Determine the (X, Y) coordinate at the center of the cell enclosing the given text.  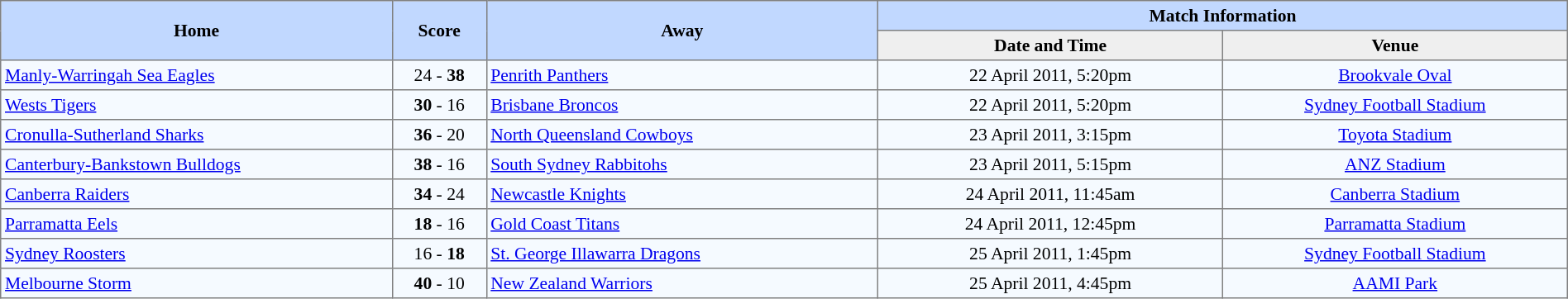
North Queensland Cowboys (682, 135)
Cronulla-Sutherland Sharks (197, 135)
23 April 2011, 3:15pm (1050, 135)
Canberra Stadium (1394, 194)
New Zealand Warriors (682, 283)
Brookvale Oval (1394, 75)
Score (439, 31)
Melbourne Storm (197, 283)
Home (197, 31)
ANZ Stadium (1394, 164)
Parramatta Eels (197, 224)
16 - 18 (439, 254)
34 - 24 (439, 194)
24 April 2011, 12:45pm (1050, 224)
38 - 16 (439, 164)
Venue (1394, 45)
36 - 20 (439, 135)
Toyota Stadium (1394, 135)
Match Information (1223, 16)
18 - 16 (439, 224)
Penrith Panthers (682, 75)
Manly-Warringah Sea Eagles (197, 75)
25 April 2011, 1:45pm (1050, 254)
Date and Time (1050, 45)
Canterbury-Bankstown Bulldogs (197, 164)
40 - 10 (439, 283)
Wests Tigers (197, 105)
30 - 16 (439, 105)
Parramatta Stadium (1394, 224)
AAMI Park (1394, 283)
Brisbane Broncos (682, 105)
Sydney Roosters (197, 254)
South Sydney Rabbitohs (682, 164)
24 - 38 (439, 75)
Canberra Raiders (197, 194)
23 April 2011, 5:15pm (1050, 164)
Away (682, 31)
Newcastle Knights (682, 194)
25 April 2011, 4:45pm (1050, 283)
St. George Illawarra Dragons (682, 254)
Gold Coast Titans (682, 224)
24 April 2011, 11:45am (1050, 194)
